Locate the cell with the specified text and output its [X, Y] center coordinate. 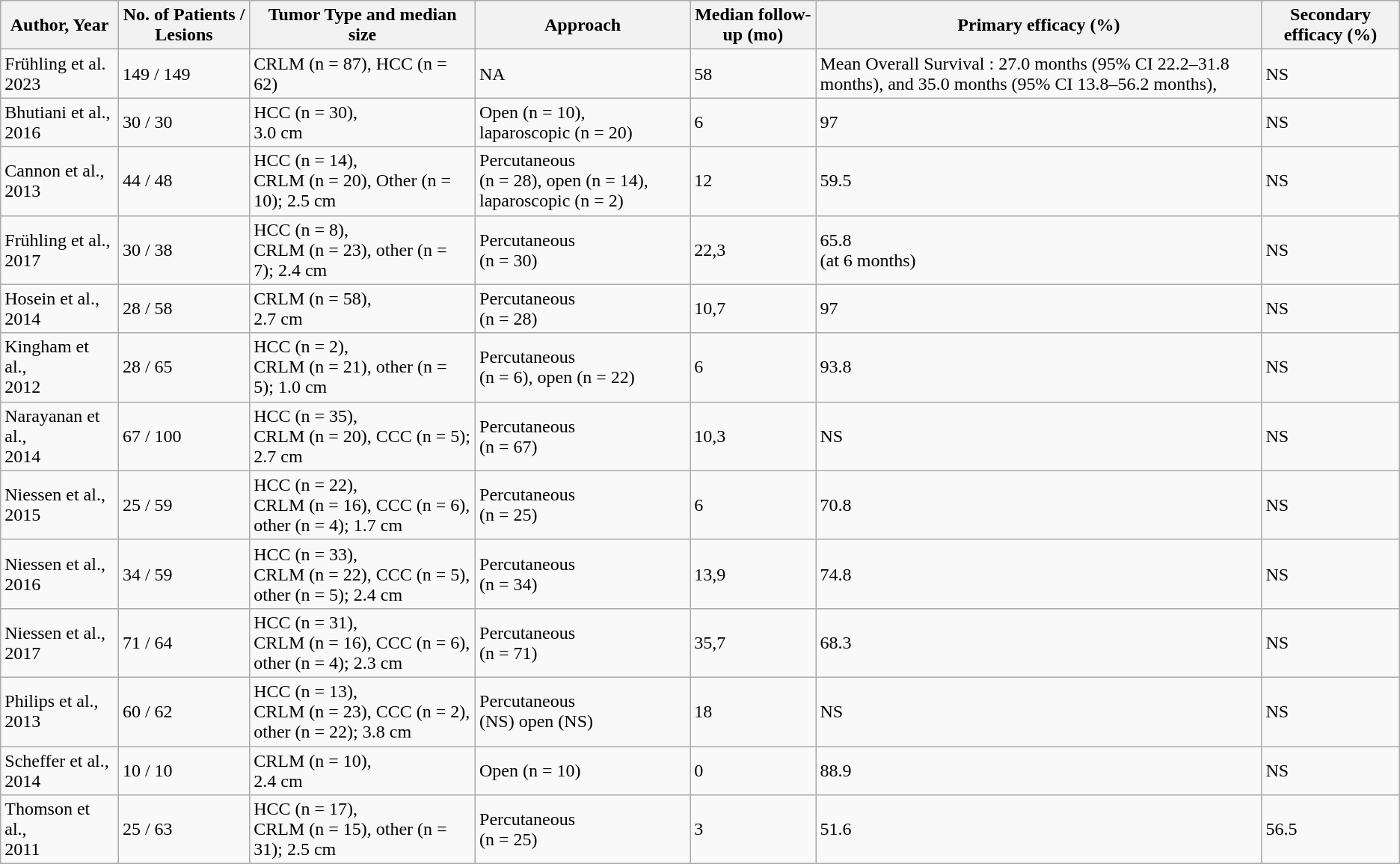
25 / 63 [184, 830]
Narayanan et al.,2014 [60, 436]
HCC (n = 14),CRLM (n = 20), Other (n = 10); 2.5 cm [363, 181]
56.5 [1330, 830]
HCC (n = 31),CRLM (n = 16), CCC (n = 6), other (n = 4); 2.3 cm [363, 643]
Thomson et al.,2011 [60, 830]
71 / 64 [184, 643]
HCC (n = 8),CRLM (n = 23), other (n = 7); 2.4 cm [363, 250]
59.5 [1039, 181]
65.8(at 6 months) [1039, 250]
58 [753, 73]
Percutaneous(n = 67) [583, 436]
88.9 [1039, 770]
Primary efficacy (%) [1039, 25]
10,3 [753, 436]
Approach [583, 25]
0 [753, 770]
Bhutiani et al.,2016 [60, 123]
CRLM (n = 87), HCC (n = 62) [363, 73]
25 / 59 [184, 505]
60 / 62 [184, 711]
149 / 149 [184, 73]
28 / 58 [184, 308]
13,9 [753, 574]
Percutaneous(n = 30) [583, 250]
HCC (n = 13),CRLM (n = 23), CCC (n = 2), other (n = 22); 3.8 cm [363, 711]
HCC (n = 17),CRLM (n = 15), other (n = 31); 2.5 cm [363, 830]
Kingham et al.,2012 [60, 367]
30 / 30 [184, 123]
35,7 [753, 643]
CRLM (n = 10),2.4 cm [363, 770]
Philips et al.,2013 [60, 711]
Frühling et al.,2017 [60, 250]
10,7 [753, 308]
Hosein et al.,2014 [60, 308]
HCC (n = 22),CRLM (n = 16), CCC (n = 6), other (n = 4); 1.7 cm [363, 505]
Percutaneous(n = 34) [583, 574]
Tumor Type and median size [363, 25]
Niessen et al.,2015 [60, 505]
Author, Year [60, 25]
67 / 100 [184, 436]
74.8 [1039, 574]
30 / 38 [184, 250]
Percutaneous(NS) open (NS) [583, 711]
Open (n = 10) [583, 770]
68.3 [1039, 643]
51.6 [1039, 830]
18 [753, 711]
12 [753, 181]
NA [583, 73]
Percutaneous(n = 6), open (n = 22) [583, 367]
28 / 65 [184, 367]
93.8 [1039, 367]
3 [753, 830]
34 / 59 [184, 574]
HCC (n = 2),CRLM (n = 21), other (n = 5); 1.0 cm [363, 367]
Percutaneous(n = 28) [583, 308]
44 / 48 [184, 181]
10 / 10 [184, 770]
Niessen et al.,2016 [60, 574]
HCC (n = 30),3.0 cm [363, 123]
Mean Overall Survival : 27.0 months (95% CI 22.2–31.8 months), and 35.0 months (95% CI 13.8–56.2 months), [1039, 73]
Cannon et al.,2013 [60, 181]
Median follow-up (mo) [753, 25]
Secondary efficacy (%) [1330, 25]
Frühling et al. 2023 [60, 73]
Scheffer et al.,2014 [60, 770]
HCC (n = 33),CRLM (n = 22), CCC (n = 5), other (n = 5); 2.4 cm [363, 574]
22,3 [753, 250]
Open (n = 10),laparoscopic (n = 20) [583, 123]
CRLM (n = 58),2.7 cm [363, 308]
Percutaneous(n = 71) [583, 643]
Niessen et al.,2017 [60, 643]
No. of Patients / Lesions [184, 25]
70.8 [1039, 505]
HCC (n = 35),CRLM (n = 20), CCC (n = 5); 2.7 cm [363, 436]
Percutaneous(n = 28), open (n = 14), laparoscopic (n = 2) [583, 181]
